From the cell containing the given text, extract its center point as [X, Y] coordinate. 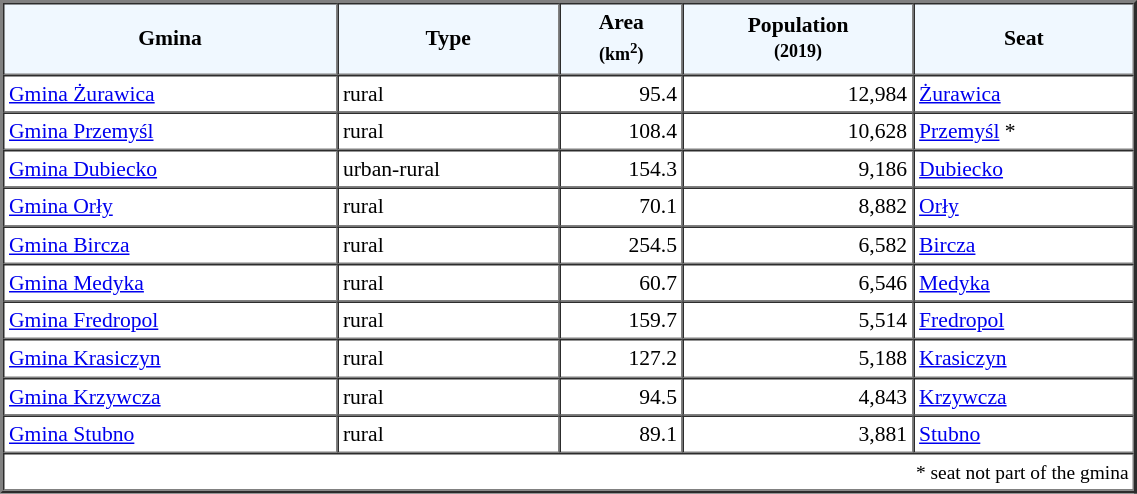
127.2 [621, 359]
Gmina [170, 38]
Bircza [1024, 245]
Seat [1024, 38]
Gmina Stubno [170, 434]
60.7 [621, 283]
10,628 [798, 131]
Area(km2) [621, 38]
Gmina Krzywcza [170, 396]
Type [448, 38]
9,186 [798, 169]
6,546 [798, 283]
Przemyśl * [1024, 131]
Orły [1024, 207]
Gmina Przemyśl [170, 131]
159.7 [621, 321]
Gmina Orły [170, 207]
Krasiczyn [1024, 359]
70.1 [621, 207]
* seat not part of the gmina [569, 472]
95.4 [621, 93]
Medyka [1024, 283]
Krzywcza [1024, 396]
5,514 [798, 321]
Population(2019) [798, 38]
3,881 [798, 434]
Gmina Krasiczyn [170, 359]
Gmina Medyka [170, 283]
154.3 [621, 169]
6,582 [798, 245]
4,843 [798, 396]
5,188 [798, 359]
89.1 [621, 434]
Stubno [1024, 434]
urban-rural [448, 169]
254.5 [621, 245]
Dubiecko [1024, 169]
Gmina Fredropol [170, 321]
Gmina Dubiecko [170, 169]
Fredropol [1024, 321]
108.4 [621, 131]
Gmina Bircza [170, 245]
12,984 [798, 93]
Żurawica [1024, 93]
94.5 [621, 396]
8,882 [798, 207]
Gmina Żurawica [170, 93]
